Extract the (x, y) coordinate from the center of the cell holding the provided text.  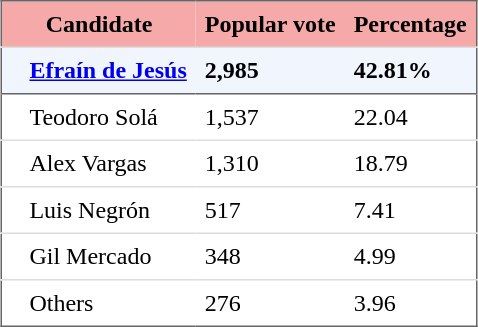
42.81% (411, 70)
22.04 (411, 117)
Efraín de Jesús (108, 70)
7.41 (411, 210)
2,985 (270, 70)
Percentage (411, 24)
Alex Vargas (108, 163)
Gil Mercado (108, 256)
Teodoro Solá (108, 117)
4.99 (411, 256)
1,537 (270, 117)
348 (270, 256)
1,310 (270, 163)
Popular vote (270, 24)
Luis Negrón (108, 210)
Others (108, 303)
517 (270, 210)
3.96 (411, 303)
Candidate (99, 24)
276 (270, 303)
18.79 (411, 163)
